Capture the cell that displays the provided text and extract its (x, y) central coordinate. 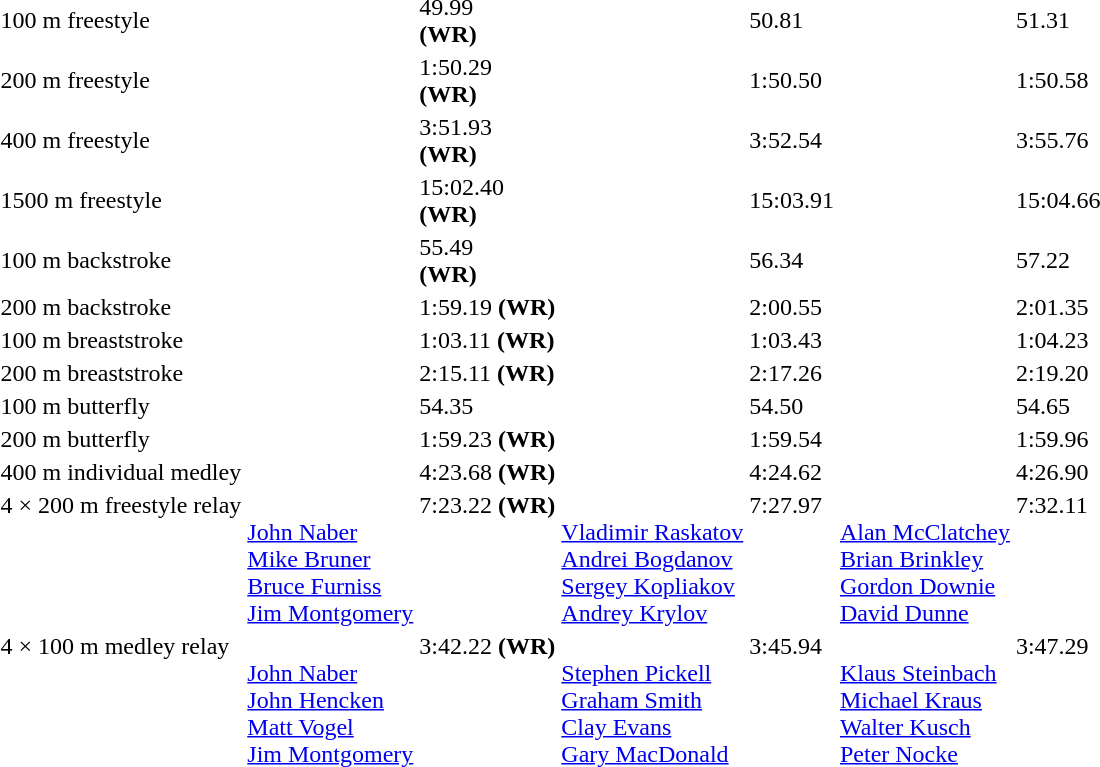
54.35 (488, 406)
3:51.93 (WR) (488, 140)
1:03.43 (792, 340)
56.34 (792, 260)
1:50.29 (WR) (488, 80)
John NaberMike BrunerBruce FurnissJim Montgomery (330, 559)
Alan McClatcheyBrian BrinkleyGordon DownieDavid Dunne (924, 559)
Vladimir RaskatovAndrei BogdanovSergey KopliakovAndrey Krylov (652, 559)
1:50.50 (792, 80)
4:24.62 (792, 472)
7:27.97 (792, 559)
2:17.26 (792, 373)
1:59.23 (WR) (488, 439)
55.49 (WR) (488, 260)
15:02.40 (WR) (488, 200)
7:23.22 (WR) (488, 559)
3:52.54 (792, 140)
1:59.19 (WR) (488, 307)
2:15.11 (WR) (488, 373)
4:23.68 (WR) (488, 472)
54.50 (792, 406)
1:03.11 (WR) (488, 340)
2:00.55 (792, 307)
1:59.54 (792, 439)
15:03.91 (792, 200)
